Identify which cell holds the provided text, then report its [x, y] central coordinate. 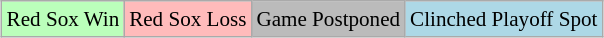
Game Postponed [328, 18]
Red Sox Win [64, 18]
Clinched Playoff Spot [504, 18]
Red Sox Loss [188, 18]
